Extract the (X, Y) coordinate from the center of the cell holding the provided text.  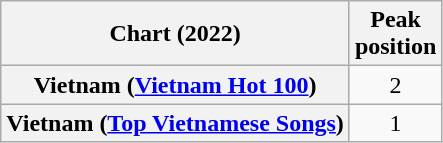
1 (395, 123)
Vietnam (Vietnam Hot 100) (176, 85)
Vietnam (Top Vietnamese Songs) (176, 123)
Peakposition (395, 34)
Chart (2022) (176, 34)
2 (395, 85)
